Search for the cell housing the specified text and yield its [x, y] center coordinate. 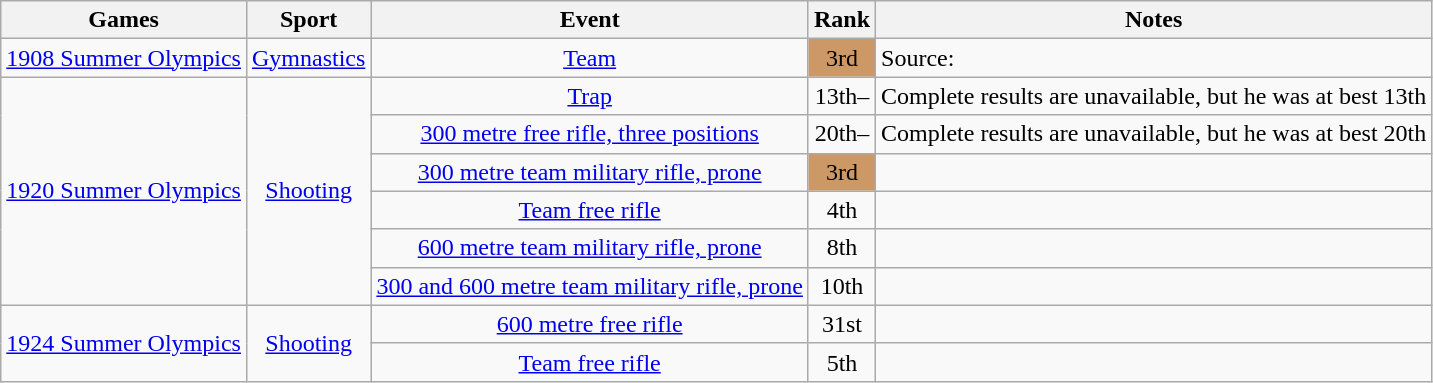
600 metre team military rifle, prone [590, 248]
31st [842, 324]
13th– [842, 96]
Team [590, 58]
5th [842, 362]
Gymnastics [308, 58]
1924 Summer Olympics [124, 343]
Sport [308, 20]
Source: [1154, 58]
Trap [590, 96]
300 and 600 metre team military rifle, prone [590, 286]
Notes [1154, 20]
Complete results are unavailable, but he was at best 20th [1154, 134]
1920 Summer Olympics [124, 191]
Rank [842, 20]
10th [842, 286]
Games [124, 20]
4th [842, 210]
1908 Summer Olympics [124, 58]
20th– [842, 134]
8th [842, 248]
600 metre free rifle [590, 324]
300 metre team military rifle, prone [590, 172]
Complete results are unavailable, but he was at best 13th [1154, 96]
Event [590, 20]
300 metre free rifle, three positions [590, 134]
